Detect which cell encompasses the target text, then output its [X, Y] center coordinate. 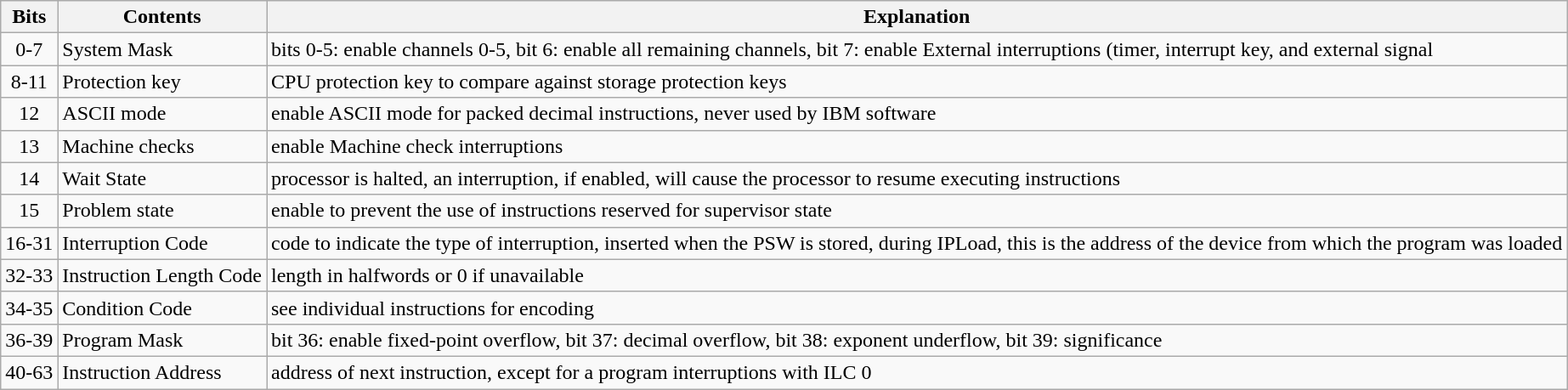
Program Mask [162, 340]
15 [29, 211]
enable ASCII mode for packed decimal instructions, never used by IBM software [917, 114]
Problem state [162, 211]
ASCII mode [162, 114]
see individual instructions for encoding [917, 308]
bit 36: enable fixed-point overflow, bit 37: decimal overflow, bit 38: exponent underflow, bit 39: significance [917, 340]
System Mask [162, 49]
Explanation [917, 17]
Wait State [162, 178]
bits 0-5: enable channels 0-5, bit 6: enable all remaining channels, bit 7: enable External interruptions (timer, interrupt key, and external signal [917, 49]
0-7 [29, 49]
36-39 [29, 340]
16-31 [29, 243]
32-33 [29, 275]
CPU protection key to compare against storage protection keys [917, 82]
Machine checks [162, 146]
enable to prevent the use of instructions reserved for supervisor state [917, 211]
Instruction Address [162, 372]
enable Machine check interruptions [917, 146]
Bits [29, 17]
40-63 [29, 372]
13 [29, 146]
Contents [162, 17]
14 [29, 178]
Interruption Code [162, 243]
Instruction Length Code [162, 275]
address of next instruction, except for a program interruptions with ILC 0 [917, 372]
8-11 [29, 82]
Protection key [162, 82]
12 [29, 114]
processor is halted, an interruption, if enabled, will cause the processor to resume executing instructions [917, 178]
Condition Code [162, 308]
34-35 [29, 308]
length in halfwords or 0 if unavailable [917, 275]
